Output the [x, y] coordinate of the center of the cell containing the given text.  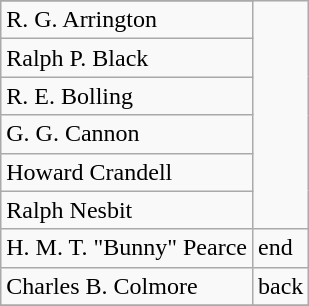
Ralph Nesbit [127, 210]
H. M. T. "Bunny" Pearce [127, 248]
end [280, 248]
back [280, 286]
Ralph P. Black [127, 58]
R. G. Arrington [127, 20]
G. G. Cannon [127, 134]
R. E. Bolling [127, 96]
Charles B. Colmore [127, 286]
Howard Crandell [127, 172]
